Locate the cell with the specified text and output its [X, Y] center coordinate. 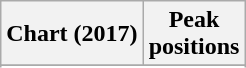
Peakpositions [194, 34]
Chart (2017) [72, 34]
